From the cell containing the given text, extract its center point as [X, Y] coordinate. 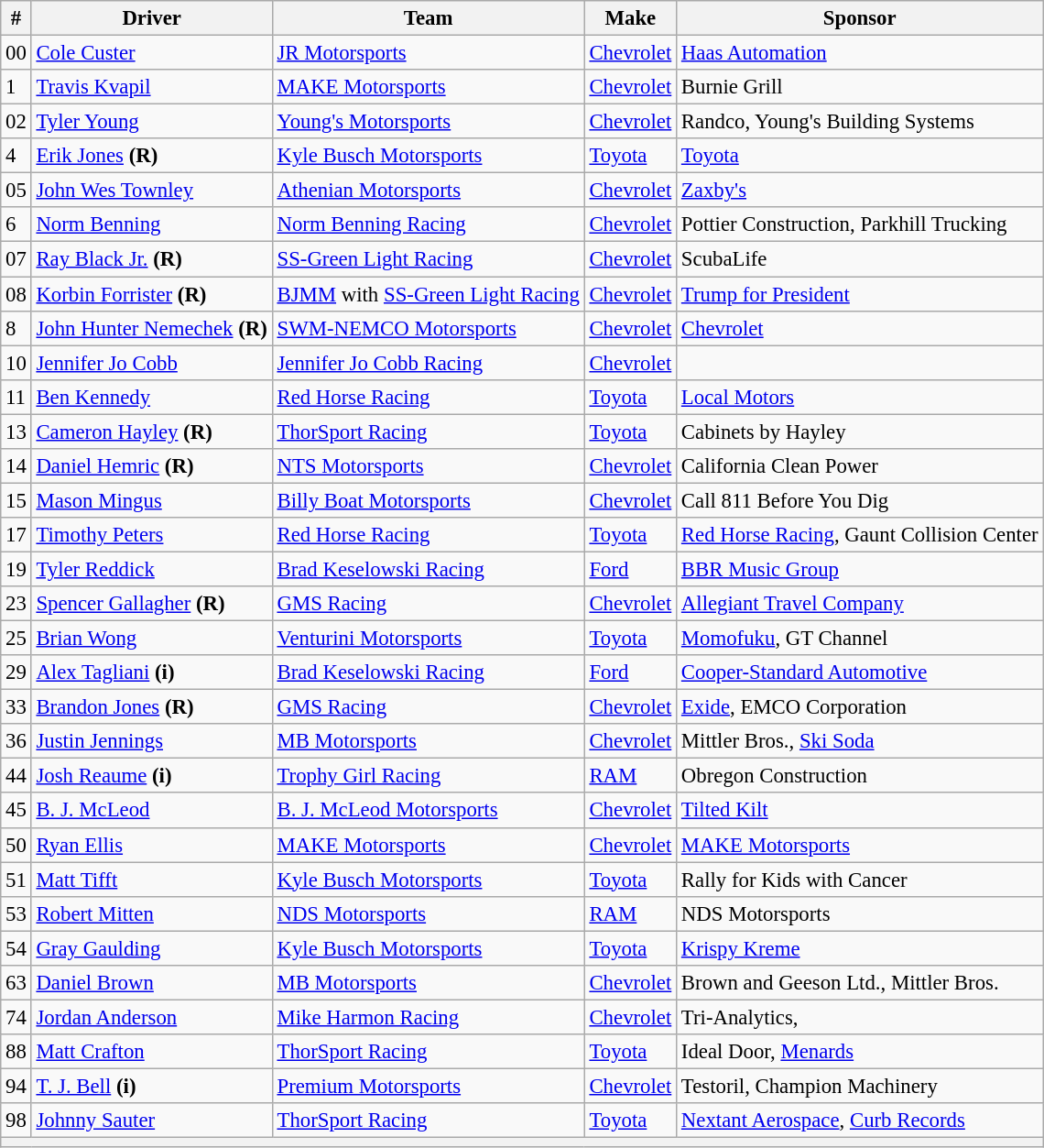
Venturini Motorsports [429, 639]
13 [16, 432]
63 [16, 983]
Rally for Kids with Cancer [860, 880]
Premium Motorsports [429, 1086]
ScubaLife [860, 259]
14 [16, 466]
54 [16, 948]
07 [16, 259]
Tyler Young [152, 122]
Johnny Sauter [152, 1121]
6 [16, 224]
Travis Kvapil [152, 87]
Ray Black Jr. (R) [152, 259]
B. J. McLeod [152, 811]
Burnie Grill [860, 87]
10 [16, 363]
Nextant Aerospace, Curb Records [860, 1121]
33 [16, 707]
Norm Benning Racing [429, 224]
Brian Wong [152, 639]
Matt Tifft [152, 880]
00 [16, 53]
Jennifer Jo Cobb [152, 363]
California Clean Power [860, 466]
Jordan Anderson [152, 1017]
11 [16, 397]
SWM-NEMCO Motorsports [429, 328]
Brown and Geeson Ltd., Mittler Bros. [860, 983]
4 [16, 156]
Brandon Jones (R) [152, 707]
Spencer Gallagher (R) [152, 604]
51 [16, 880]
Make [630, 18]
Cole Custer [152, 53]
JR Motorsports [429, 53]
88 [16, 1052]
BBR Music Group [860, 569]
05 [16, 191]
John Hunter Nemechek (R) [152, 328]
08 [16, 294]
Obregon Construction [860, 776]
Mason Mingus [152, 500]
Josh Reaume (i) [152, 776]
Call 811 Before You Dig [860, 500]
Billy Boat Motorsports [429, 500]
Tri-Analytics, [860, 1017]
Tilted Kilt [860, 811]
Cabinets by Hayley [860, 432]
50 [16, 845]
Ryan Ellis [152, 845]
45 [16, 811]
53 [16, 913]
74 [16, 1017]
Ideal Door, Menards [860, 1052]
29 [16, 672]
Athenian Motorsports [429, 191]
# [16, 18]
Pottier Construction, Parkhill Trucking [860, 224]
Norm Benning [152, 224]
Tyler Reddick [152, 569]
Daniel Hemric (R) [152, 466]
B. J. McLeod Motorsports [429, 811]
Randco, Young's Building Systems [860, 122]
Matt Crafton [152, 1052]
Allegiant Travel Company [860, 604]
Timothy Peters [152, 535]
NTS Motorsports [429, 466]
23 [16, 604]
Ben Kennedy [152, 397]
8 [16, 328]
John Wes Townley [152, 191]
Cameron Hayley (R) [152, 432]
Trump for President [860, 294]
36 [16, 741]
Local Motors [860, 397]
94 [16, 1086]
02 [16, 122]
Korbin Forrister (R) [152, 294]
Zaxby's [860, 191]
Team [429, 18]
25 [16, 639]
Mike Harmon Racing [429, 1017]
Krispy Kreme [860, 948]
Gray Gaulding [152, 948]
Erik Jones (R) [152, 156]
44 [16, 776]
Robert Mitten [152, 913]
98 [16, 1121]
Exide, EMCO Corporation [860, 707]
19 [16, 569]
BJMM with SS-Green Light Racing [429, 294]
Testoril, Champion Machinery [860, 1086]
Haas Automation [860, 53]
Red Horse Racing, Gaunt Collision Center [860, 535]
T. J. Bell (i) [152, 1086]
Mittler Bros., Ski Soda [860, 741]
Justin Jennings [152, 741]
Jennifer Jo Cobb Racing [429, 363]
Young's Motorsports [429, 122]
15 [16, 500]
1 [16, 87]
Driver [152, 18]
Cooper-Standard Automotive [860, 672]
SS-Green Light Racing [429, 259]
17 [16, 535]
Sponsor [860, 18]
Daniel Brown [152, 983]
Trophy Girl Racing [429, 776]
Alex Tagliani (i) [152, 672]
Momofuku, GT Channel [860, 639]
